Find where the given text appears and provide that cell's center as [x, y] coordinate. 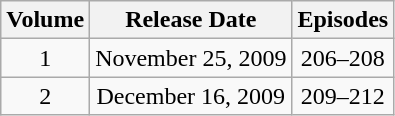
November 25, 2009 [191, 58]
December 16, 2009 [191, 96]
Episodes [343, 20]
2 [46, 96]
Release Date [191, 20]
1 [46, 58]
Volume [46, 20]
209–212 [343, 96]
206–208 [343, 58]
